Scan for the cell matching the given text and deliver its (x, y) coordinate at center. 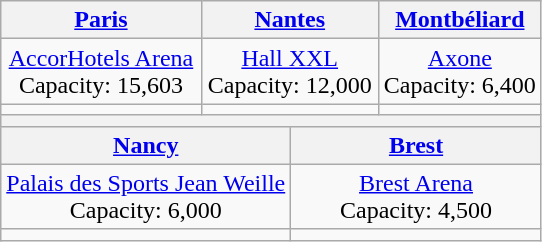
AccorHotels ArenaCapacity: 15,603 (101, 72)
Brest (416, 145)
AxoneCapacity: 6,400 (460, 72)
Hall XXLCapacity: 12,000 (290, 72)
Nancy (146, 145)
Nantes (290, 20)
Brest Arena Capacity: 4,500 (416, 196)
Palais des Sports Jean WeilleCapacity: 6,000 (146, 196)
Montbéliard (460, 20)
Paris (101, 20)
